From the cell containing the given text, extract its center point as [X, Y] coordinate. 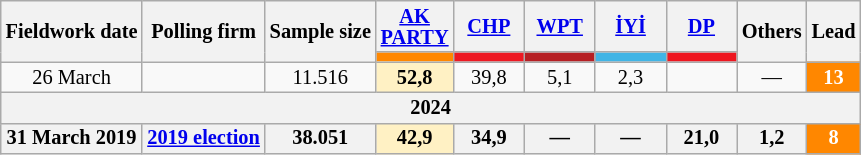
39,8 [488, 78]
42,9 [415, 138]
34,9 [488, 138]
Lead [834, 30]
DP [702, 26]
52,8 [415, 78]
Polling firm [203, 30]
AK PARTY [415, 26]
WPT [560, 26]
CHP [488, 26]
İYİ [630, 26]
1,2 [772, 138]
13 [834, 78]
2019 election [203, 138]
11.516 [320, 78]
Others [772, 30]
2,3 [630, 78]
26 March [72, 78]
21,0 [702, 138]
2024 [431, 108]
5,1 [560, 78]
8 [834, 138]
Fieldwork date [72, 30]
38.051 [320, 138]
31 March 2019 [72, 138]
Sample size [320, 30]
